Determine the [x, y] coordinate at the center of the cell enclosing the given text.  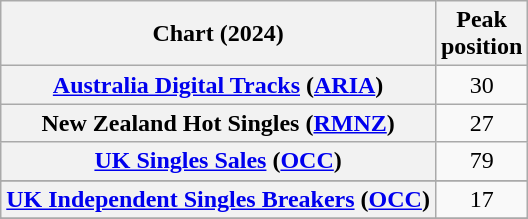
30 [481, 85]
UK Singles Sales (OCC) [218, 161]
27 [481, 123]
Peakposition [481, 34]
Chart (2024) [218, 34]
17 [481, 199]
UK Independent Singles Breakers (OCC) [218, 199]
79 [481, 161]
New Zealand Hot Singles (RMNZ) [218, 123]
Australia Digital Tracks (ARIA) [218, 85]
